Determine the [X, Y] coordinate at the center of the cell enclosing the given text.  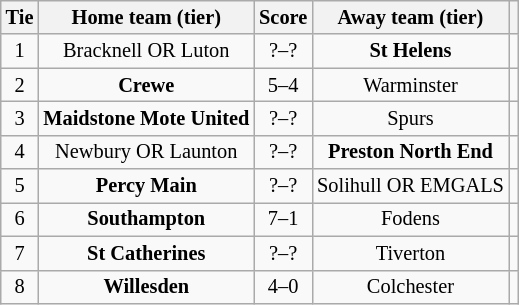
St Helens [410, 51]
5–4 [283, 85]
Southampton [146, 219]
6 [20, 219]
Tie [20, 17]
1 [20, 51]
Home team (tier) [146, 17]
Score [283, 17]
Bracknell OR Luton [146, 51]
Spurs [410, 118]
7 [20, 253]
Preston North End [410, 152]
2 [20, 85]
3 [20, 118]
Fodens [410, 219]
Newbury OR Launton [146, 152]
4–0 [283, 287]
8 [20, 287]
St Catherines [146, 253]
Crewe [146, 85]
Percy Main [146, 186]
5 [20, 186]
Solihull OR EMGALS [410, 186]
4 [20, 152]
Tiverton [410, 253]
7–1 [283, 219]
Away team (tier) [410, 17]
Maidstone Mote United [146, 118]
Warminster [410, 85]
Colchester [410, 287]
Willesden [146, 287]
